Find where the given text appears and provide that cell's center as (x, y) coordinate. 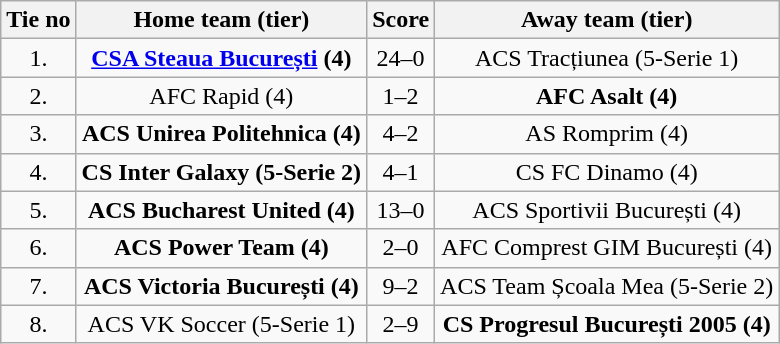
ACS Sportivii București (4) (607, 210)
4–2 (401, 134)
5. (38, 210)
ACS Unirea Politehnica (4) (222, 134)
1. (38, 58)
AFC Comprest GIM București (4) (607, 248)
6. (38, 248)
Home team (tier) (222, 20)
2–0 (401, 248)
CS Progresul București 2005 (4) (607, 324)
4–1 (401, 172)
4. (38, 172)
Tie no (38, 20)
3. (38, 134)
9–2 (401, 286)
1–2 (401, 96)
8. (38, 324)
2–9 (401, 324)
ACS Tracțiunea (5-Serie 1) (607, 58)
CS Inter Galaxy (5-Serie 2) (222, 172)
Score (401, 20)
AS Romprim (4) (607, 134)
ACS Victoria București (4) (222, 286)
CSA Steaua București (4) (222, 58)
7. (38, 286)
ACS Bucharest United (4) (222, 210)
ACS Team Școala Mea (5-Serie 2) (607, 286)
2. (38, 96)
24–0 (401, 58)
ACS Power Team (4) (222, 248)
ACS VK Soccer (5-Serie 1) (222, 324)
13–0 (401, 210)
AFC Asalt (4) (607, 96)
Away team (tier) (607, 20)
CS FC Dinamo (4) (607, 172)
AFC Rapid (4) (222, 96)
